Pinpoint the cell where the given text exists, returning its [x, y] midpoint coordinate. 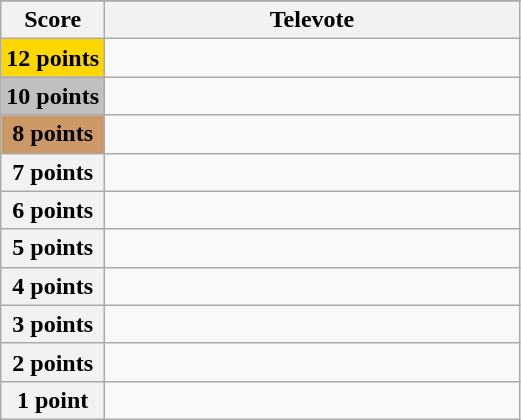
8 points [53, 134]
5 points [53, 248]
4 points [53, 286]
12 points [53, 58]
10 points [53, 96]
Televote [312, 20]
1 point [53, 400]
2 points [53, 362]
3 points [53, 324]
6 points [53, 210]
7 points [53, 172]
Score [53, 20]
